Find where the given text appears and provide that cell's center as [X, Y] coordinate. 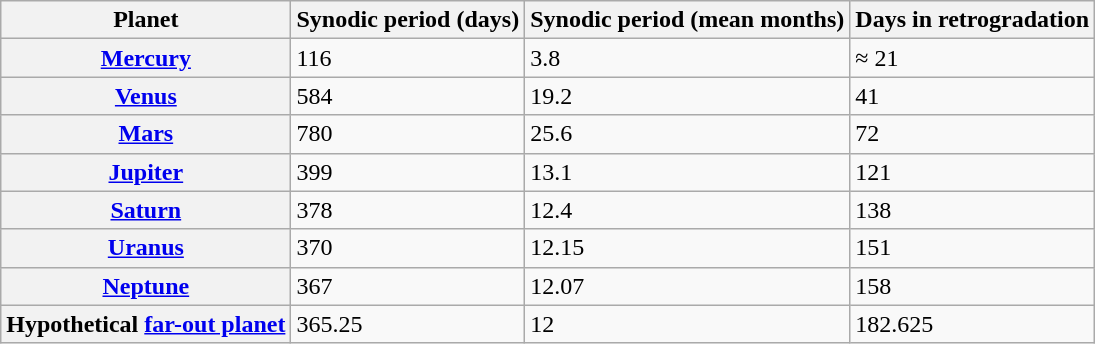
116 [408, 58]
19.2 [688, 96]
121 [972, 172]
Neptune [146, 286]
780 [408, 134]
Saturn [146, 210]
≈ 21 [972, 58]
Synodic period (mean months) [688, 20]
378 [408, 210]
399 [408, 172]
Planet [146, 20]
158 [972, 286]
182.625 [972, 324]
Jupiter [146, 172]
370 [408, 248]
13.1 [688, 172]
12 [688, 324]
584 [408, 96]
72 [972, 134]
138 [972, 210]
Synodic period (days) [408, 20]
3.8 [688, 58]
12.4 [688, 210]
Hypothetical far-out planet [146, 324]
Mars [146, 134]
Days in retrogradation [972, 20]
Uranus [146, 248]
25.6 [688, 134]
41 [972, 96]
12.15 [688, 248]
367 [408, 286]
Mercury [146, 58]
Venus [146, 96]
151 [972, 248]
12.07 [688, 286]
365.25 [408, 324]
